Return the (X, Y) coordinate for the center point of the cell that contains the specified text.  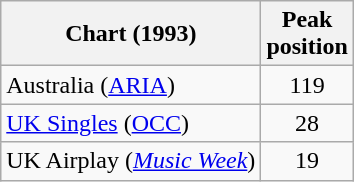
Australia (ARIA) (131, 85)
Peakposition (307, 34)
UK Singles (OCC) (131, 123)
19 (307, 161)
28 (307, 123)
Chart (1993) (131, 34)
UK Airplay (Music Week) (131, 161)
119 (307, 85)
